Return the (X, Y) coordinate for the center point of the cell that contains the specified text.  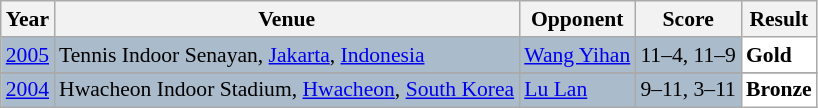
11–4, 11–9 (688, 55)
Hwacheon Indoor Stadium, Hwacheon, South Korea (286, 90)
Venue (286, 19)
2004 (28, 90)
Score (688, 19)
9–11, 3–11 (688, 90)
Gold (779, 55)
Bronze (779, 90)
Lu Lan (577, 90)
2005 (28, 55)
Tennis Indoor Senayan, Jakarta, Indonesia (286, 55)
Wang Yihan (577, 55)
Opponent (577, 19)
Year (28, 19)
Result (779, 19)
